Detect which cell encompasses the target text, then output its (X, Y) center coordinate. 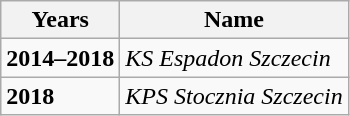
KS Espadon Szczecin (234, 58)
KPS Stocznia Szczecin (234, 96)
Name (234, 20)
Years (60, 20)
2014–2018 (60, 58)
2018 (60, 96)
